Return the [X, Y] coordinate for the center point of the cell that contains the specified text.  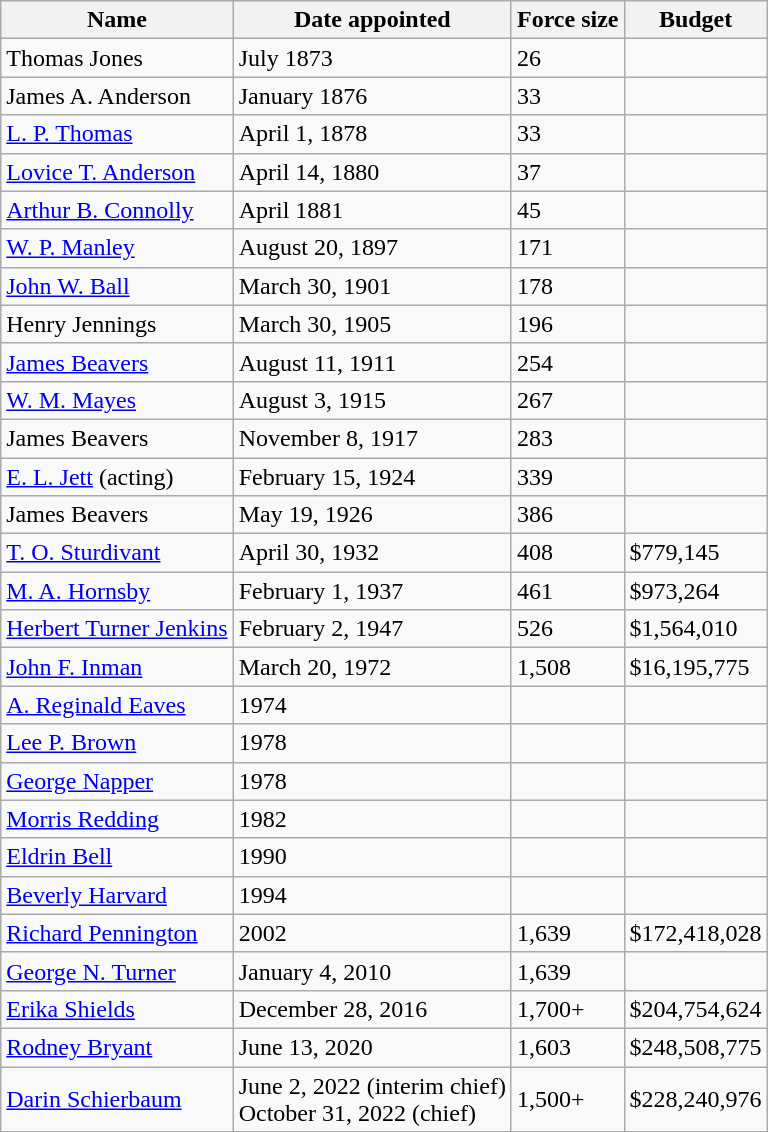
$228,240,976 [696, 1098]
June 13, 2020 [372, 1047]
408 [568, 553]
1974 [372, 705]
$172,418,028 [696, 933]
February 15, 1924 [372, 477]
Force size [568, 20]
George N. Turner [117, 971]
171 [568, 248]
1982 [372, 819]
178 [568, 286]
Darin Schierbaum [117, 1098]
April 14, 1880 [372, 172]
February 2, 1947 [372, 629]
July 1873 [372, 58]
John W. Ball [117, 286]
386 [568, 515]
W. M. Mayes [117, 400]
$16,195,775 [696, 667]
Herbert Turner Jenkins [117, 629]
26 [568, 58]
George Napper [117, 781]
February 1, 1937 [372, 591]
A. Reginald Eaves [117, 705]
1,500+ [568, 1098]
196 [568, 324]
526 [568, 629]
August 11, 1911 [372, 362]
Arthur B. Connolly [117, 210]
L. P. Thomas [117, 134]
2002 [372, 933]
$1,564,010 [696, 629]
Morris Redding [117, 819]
1,508 [568, 667]
James A. Anderson [117, 96]
Thomas Jones [117, 58]
Lovice T. Anderson [117, 172]
August 20, 1897 [372, 248]
Budget [696, 20]
E. L. Jett (acting) [117, 477]
August 3, 1915 [372, 400]
June 2, 2022 (interim chief) October 31, 2022 (chief) [372, 1098]
April 30, 1932 [372, 553]
T. O. Sturdivant [117, 553]
Beverly Harvard [117, 895]
283 [568, 438]
May 19, 1926 [372, 515]
267 [568, 400]
Richard Pennington [117, 933]
March 30, 1901 [372, 286]
April 1, 1878 [372, 134]
November 8, 1917 [372, 438]
Henry Jennings [117, 324]
March 30, 1905 [372, 324]
$779,145 [696, 553]
$248,508,775 [696, 1047]
John F. Inman [117, 667]
1,700+ [568, 1009]
461 [568, 591]
Rodney Bryant [117, 1047]
April 1881 [372, 210]
M. A. Hornsby [117, 591]
1990 [372, 857]
45 [568, 210]
W. P. Manley [117, 248]
Date appointed [372, 20]
January 1876 [372, 96]
1,603 [568, 1047]
1994 [372, 895]
37 [568, 172]
Erika Shields [117, 1009]
January 4, 2010 [372, 971]
Name [117, 20]
254 [568, 362]
$973,264 [696, 591]
339 [568, 477]
December 28, 2016 [372, 1009]
Lee P. Brown [117, 743]
Eldrin Bell [117, 857]
March 20, 1972 [372, 667]
$204,754,624 [696, 1009]
